Determine the (X, Y) coordinate at the center of the cell enclosing the given text.  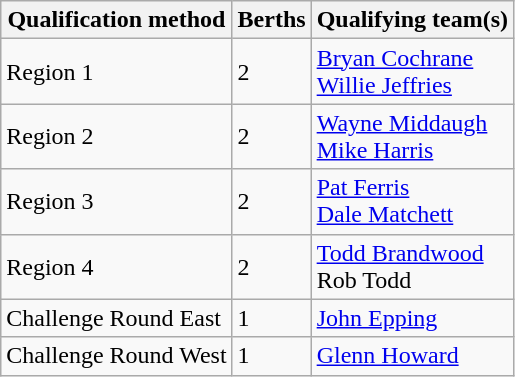
Region 1 (116, 72)
Glenn Howard (412, 356)
Bryan Cochrane Willie Jeffries (412, 72)
Qualifying team(s) (412, 20)
John Epping (412, 318)
Challenge Round East (116, 318)
Pat Ferris Dale Matchett (412, 202)
Region 2 (116, 136)
Todd Brandwood Rob Todd (412, 266)
Qualification method (116, 20)
Challenge Round West (116, 356)
Region 4 (116, 266)
Berths (272, 20)
Wayne Middaugh Mike Harris (412, 136)
Region 3 (116, 202)
